Output the [x, y] coordinate of the center of the cell containing the given text.  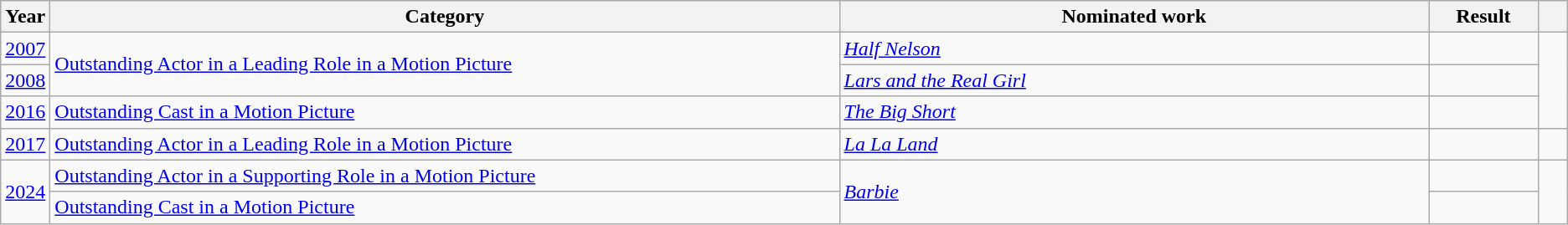
Category [445, 17]
2016 [25, 112]
Outstanding Actor in a Supporting Role in a Motion Picture [445, 176]
The Big Short [1134, 112]
Barbie [1134, 192]
2008 [25, 80]
2017 [25, 144]
Lars and the Real Girl [1134, 80]
Nominated work [1134, 17]
Half Nelson [1134, 49]
Year [25, 17]
2024 [25, 192]
Result [1484, 17]
La La Land [1134, 144]
2007 [25, 49]
